Find where the given text appears and provide that cell's center as (x, y) coordinate. 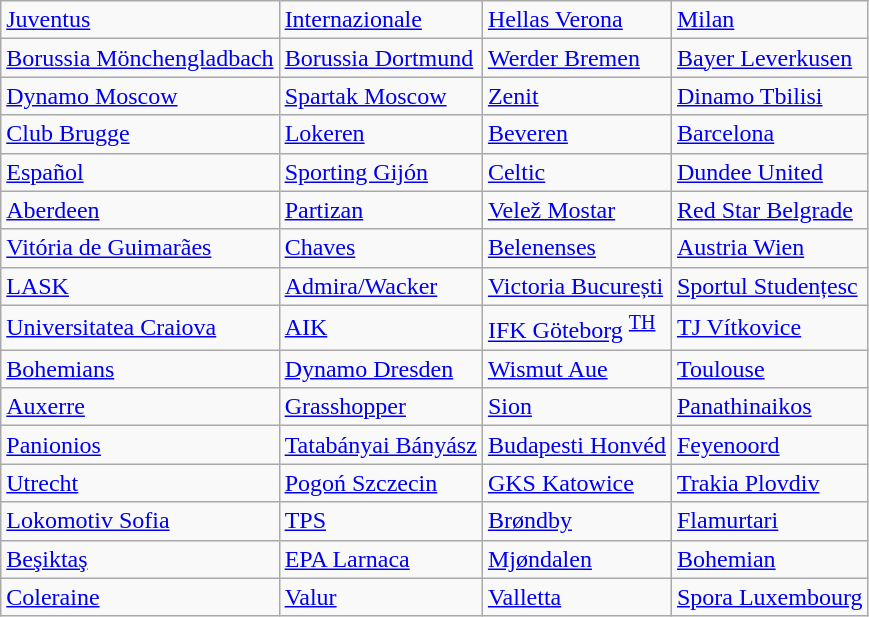
Club Brugge (140, 134)
Dynamo Moscow (140, 96)
Grasshopper (380, 407)
Budapesti Honvéd (576, 445)
Dundee United (770, 172)
Beveren (576, 134)
GKS Katowice (576, 483)
Spora Luxembourg (770, 597)
Spartak Moscow (380, 96)
Auxerre (140, 407)
Dynamo Dresden (380, 369)
Utrecht (140, 483)
Barcelona (770, 134)
Tatabányai Bányász (380, 445)
Admira/Wacker (380, 286)
Werder Bremen (576, 58)
Borussia Dortmund (380, 58)
Sporting Gijón (380, 172)
Internazionale (380, 20)
Celtic (576, 172)
Pogoń Szczecin (380, 483)
Flamurtari (770, 521)
Universitatea Craiova (140, 328)
Toulouse (770, 369)
Beşiktaş (140, 559)
IFK Göteborg TH (576, 328)
Valur (380, 597)
EPA Larnaca (380, 559)
Aberdeen (140, 210)
Panionios (140, 445)
Valletta (576, 597)
Red Star Belgrade (770, 210)
Coleraine (140, 597)
Mjøndalen (576, 559)
TPS (380, 521)
Austria Wien (770, 248)
Partizan (380, 210)
Milan (770, 20)
Brøndby (576, 521)
AIK (380, 328)
Sion (576, 407)
Sportul Studențesc (770, 286)
Zenit (576, 96)
Feyenoord (770, 445)
Wismut Aue (576, 369)
Velež Mostar (576, 210)
Español (140, 172)
TJ Vítkovice (770, 328)
Belenenses (576, 248)
Trakia Plovdiv (770, 483)
Vitória de Guimarães (140, 248)
Victoria București (576, 286)
Bohemians (140, 369)
Hellas Verona (576, 20)
Lokomotiv Sofia (140, 521)
Chaves (380, 248)
Panathinaikos (770, 407)
LASK (140, 286)
Dinamo Tbilisi (770, 96)
Bayer Leverkusen (770, 58)
Bohemian (770, 559)
Lokeren (380, 134)
Borussia Mönchengladbach (140, 58)
Juventus (140, 20)
